Scan for the cell matching the given text and deliver its [X, Y] coordinate at center. 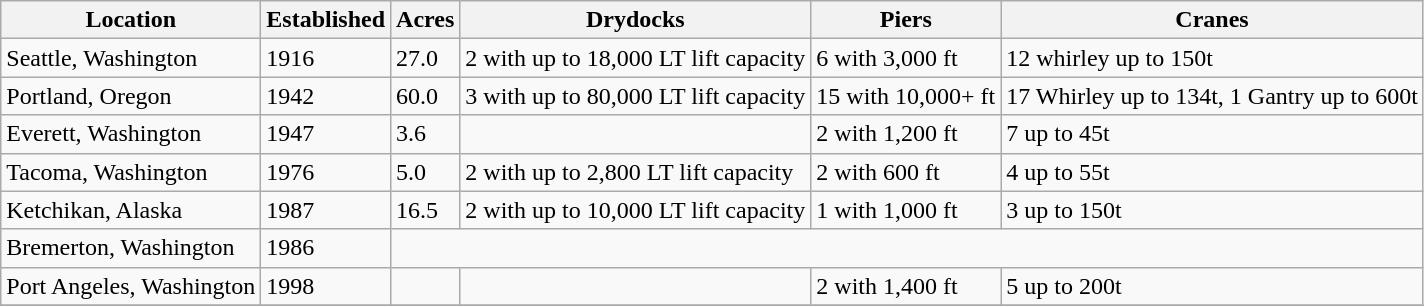
2 with 1,200 ft [906, 134]
Piers [906, 20]
Drydocks [636, 20]
1998 [326, 286]
1 with 1,000 ft [906, 210]
2 with up to 2,800 LT lift capacity [636, 172]
7 up to 45t [1212, 134]
Portland, Oregon [131, 96]
Port Angeles, Washington [131, 286]
2 with 1,400 ft [906, 286]
2 with up to 10,000 LT lift capacity [636, 210]
1976 [326, 172]
3 up to 150t [1212, 210]
Seattle, Washington [131, 58]
1947 [326, 134]
Established [326, 20]
3.6 [426, 134]
Cranes [1212, 20]
60.0 [426, 96]
12 whirley up to 150t [1212, 58]
1942 [326, 96]
Everett, Washington [131, 134]
5.0 [426, 172]
16.5 [426, 210]
1987 [326, 210]
Acres [426, 20]
Location [131, 20]
Ketchikan, Alaska [131, 210]
5 up to 200t [1212, 286]
15 with 10,000+ ft [906, 96]
Bremerton, Washington [131, 248]
4 up to 55t [1212, 172]
27.0 [426, 58]
17 Whirley up to 134t, 1 Gantry up to 600t [1212, 96]
2 with 600 ft [906, 172]
6 with 3,000 ft [906, 58]
1986 [326, 248]
3 with up to 80,000 LT lift capacity [636, 96]
2 with up to 18,000 LT lift capacity [636, 58]
1916 [326, 58]
Tacoma, Washington [131, 172]
